Pinpoint the cell where the given text exists, returning its (X, Y) midpoint coordinate. 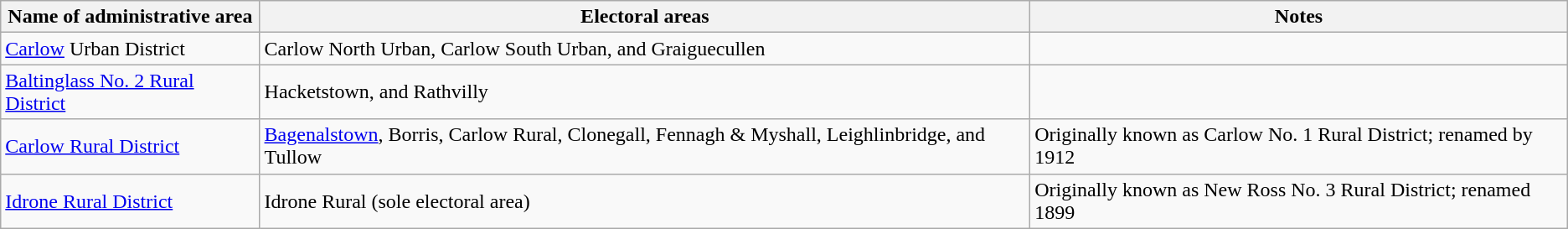
Hacketstown, and Rathvilly (645, 92)
Electoral areas (645, 17)
Carlow Rural District (131, 146)
Idrone Rural District (131, 201)
Baltinglass No. 2 Rural District (131, 92)
Idrone Rural (sole electoral area) (645, 201)
Originally known as New Ross No. 3 Rural District; renamed 1899 (1299, 201)
Originally known as Carlow No. 1 Rural District; renamed by 1912 (1299, 146)
Carlow North Urban, Carlow South Urban, and Graiguecullen (645, 49)
Bagenalstown, Borris, Carlow Rural, Clonegall, Fennagh & Myshall, Leighlinbridge, and Tullow (645, 146)
Carlow Urban District (131, 49)
Notes (1299, 17)
Name of administrative area (131, 17)
